Extract the (X, Y) coordinate from the center of the cell holding the provided text.  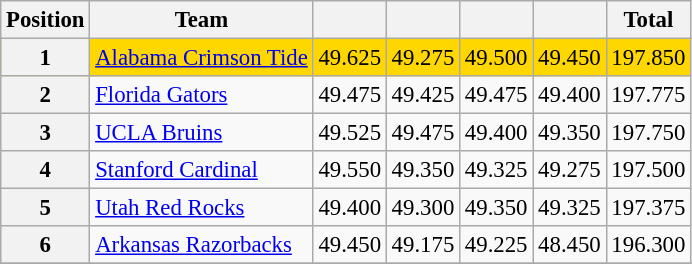
5 (46, 208)
196.300 (648, 245)
4 (46, 170)
Utah Red Rocks (202, 208)
49.550 (350, 170)
49.500 (496, 58)
197.775 (648, 95)
6 (46, 245)
197.750 (648, 133)
UCLA Bruins (202, 133)
49.625 (350, 58)
Position (46, 20)
Alabama Crimson Tide (202, 58)
197.375 (648, 208)
1 (46, 58)
49.525 (350, 133)
49.300 (422, 208)
Arkansas Razorbacks (202, 245)
197.850 (648, 58)
49.175 (422, 245)
Florida Gators (202, 95)
3 (46, 133)
2 (46, 95)
48.450 (570, 245)
Total (648, 20)
197.500 (648, 170)
Stanford Cardinal (202, 170)
49.425 (422, 95)
49.225 (496, 245)
Team (202, 20)
